Provide the (x, y) coordinate of the cell's center where the given text is located.  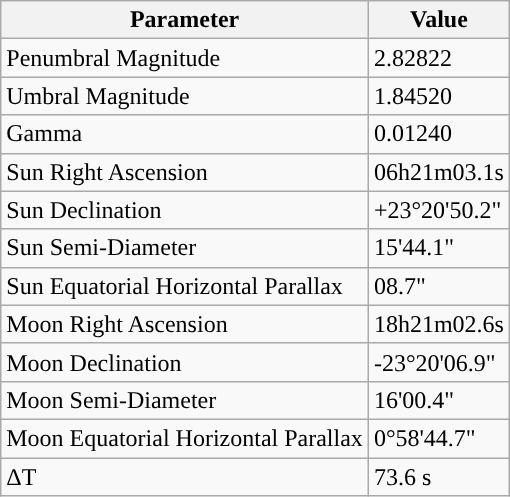
Umbral Magnitude (185, 96)
Sun Equatorial Horizontal Parallax (185, 286)
Gamma (185, 134)
Moon Declination (185, 362)
Parameter (185, 20)
1.84520 (438, 96)
Moon Equatorial Horizontal Parallax (185, 438)
Sun Declination (185, 210)
0.01240 (438, 134)
Moon Semi-Diameter (185, 400)
ΔT (185, 477)
Sun Semi-Diameter (185, 248)
16'00.4" (438, 400)
Penumbral Magnitude (185, 58)
Value (438, 20)
+23°20'50.2" (438, 210)
Sun Right Ascension (185, 172)
0°58'44.7" (438, 438)
2.82822 (438, 58)
06h21m03.1s (438, 172)
18h21m02.6s (438, 324)
-23°20'06.9" (438, 362)
73.6 s (438, 477)
08.7" (438, 286)
15'44.1" (438, 248)
Moon Right Ascension (185, 324)
